For the text-containing cell, return its midpoint in (x, y) coordinate format. 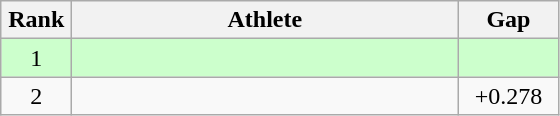
+0.278 (508, 96)
Gap (508, 20)
Athlete (265, 20)
1 (36, 58)
2 (36, 96)
Rank (36, 20)
